For the text-containing cell, return its midpoint in (x, y) coordinate format. 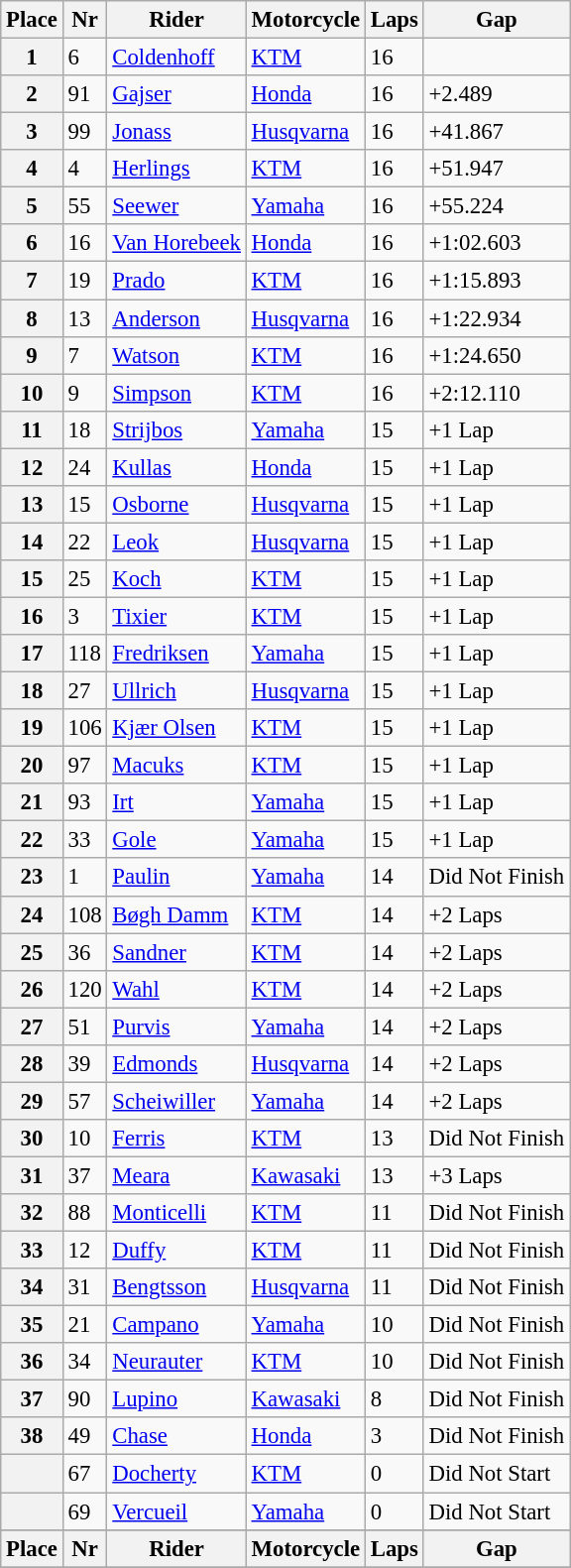
Ferris (176, 1139)
55 (85, 206)
38 (32, 1437)
28 (32, 1064)
Anderson (176, 318)
17 (32, 654)
+2:12.110 (496, 393)
Wahl (176, 989)
Koch (176, 579)
Duffy (176, 1251)
97 (85, 766)
+1:22.934 (496, 318)
+1:02.603 (496, 243)
26 (32, 989)
Tixier (176, 616)
Scheiwiller (176, 1101)
Chase (176, 1437)
Van Horebeek (176, 243)
Kjær Olsen (176, 728)
Gajser (176, 94)
5 (32, 206)
+1:15.893 (496, 281)
Watson (176, 355)
Lupino (176, 1399)
Leok (176, 542)
67 (85, 1474)
Sandner (176, 952)
Irt (176, 802)
20 (32, 766)
Fredriksen (176, 654)
Vercueil (176, 1511)
Edmonds (176, 1064)
2 (32, 94)
69 (85, 1511)
Bengtsson (176, 1287)
108 (85, 914)
Paulin (176, 878)
57 (85, 1101)
+3 Laps (496, 1175)
Simpson (176, 393)
Coldenhoff (176, 58)
Meara (176, 1175)
Seewer (176, 206)
106 (85, 728)
+55.224 (496, 206)
Jonass (176, 132)
49 (85, 1437)
Kullas (176, 467)
Prado (176, 281)
99 (85, 132)
30 (32, 1139)
118 (85, 654)
Strijbos (176, 429)
120 (85, 989)
93 (85, 802)
51 (85, 1026)
Bøgh Damm (176, 914)
39 (85, 1064)
+51.947 (496, 169)
29 (32, 1101)
Docherty (176, 1474)
88 (85, 1213)
Ullrich (176, 691)
91 (85, 94)
Neurauter (176, 1362)
Campano (176, 1325)
Osborne (176, 505)
+1:24.650 (496, 355)
+41.867 (496, 132)
Macuks (176, 766)
90 (85, 1399)
Gole (176, 840)
Monticelli (176, 1213)
Purvis (176, 1026)
35 (32, 1325)
23 (32, 878)
+2.489 (496, 94)
32 (32, 1213)
Herlings (176, 169)
